From the cell containing the given text, extract its center point as [x, y] coordinate. 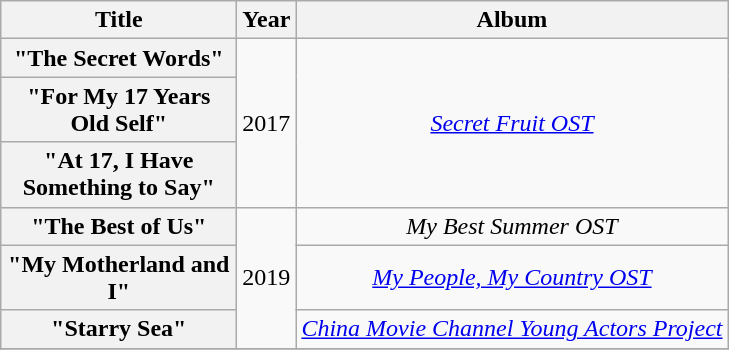
"The Best of Us" [119, 226]
Year [266, 20]
"The Secret Words" [119, 58]
"For My 17 Years Old Self" [119, 110]
Title [119, 20]
My People, My Country OST [512, 278]
"My Motherland and I" [119, 278]
Secret Fruit OST [512, 123]
Album [512, 20]
"Starry Sea" [119, 329]
My Best Summer OST [512, 226]
2019 [266, 278]
"At 17, I Have Something to Say" [119, 174]
China Movie Channel Young Actors Project [512, 329]
2017 [266, 123]
